Capture the cell that displays the provided text and extract its (X, Y) central coordinate. 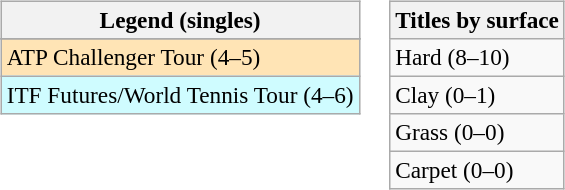
Grass (0–0) (478, 133)
Hard (8–10) (478, 57)
Clay (0–1) (478, 95)
Titles by surface (478, 20)
ATP Challenger Tour (4–5) (180, 57)
ITF Futures/World Tennis Tour (4–6) (180, 95)
Carpet (0–0) (478, 171)
Legend (singles) (180, 20)
